Determine the [X, Y] coordinate at the center of the cell enclosing the given text.  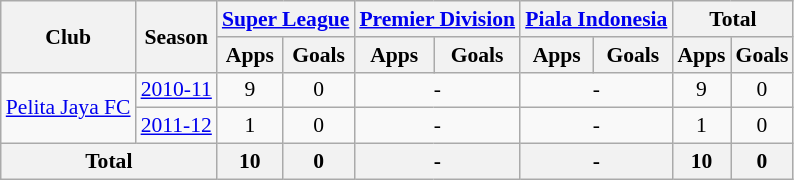
Season [176, 36]
Pelita Jaya FC [68, 108]
Super League [286, 19]
2011-12 [176, 126]
2010-11 [176, 90]
Premier Division [437, 19]
Piala Indonesia [596, 19]
Club [68, 36]
